For the text-containing cell, return its midpoint in [x, y] coordinate format. 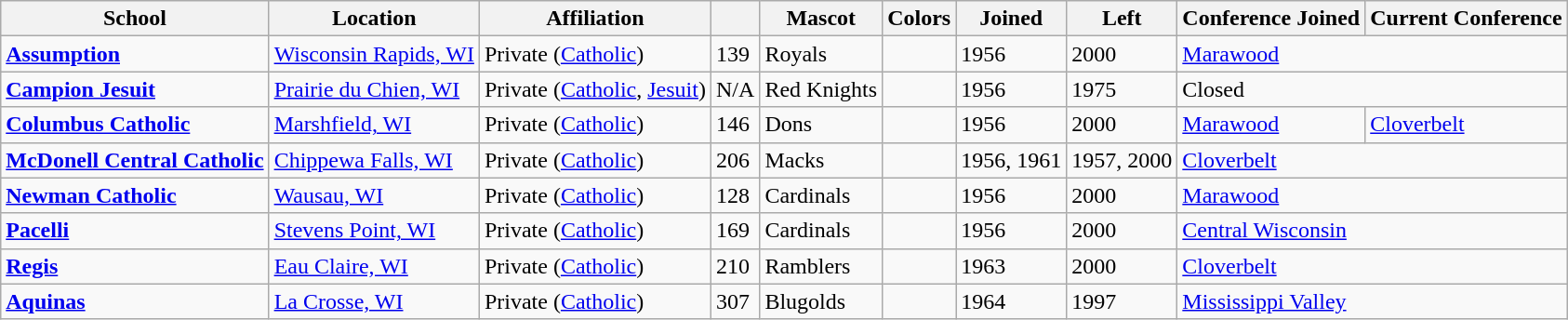
146 [735, 125]
1975 [1122, 89]
Aquinas [135, 301]
169 [735, 231]
McDonell Central Catholic [135, 160]
N/A [735, 89]
Chippewa Falls, WI [374, 160]
Colors [919, 19]
Marshfield, WI [374, 125]
Columbus Catholic [135, 125]
Central Wisconsin [1373, 231]
210 [735, 266]
Stevens Point, WI [374, 231]
Joined [1012, 19]
Royals [821, 54]
Prairie du Chien, WI [374, 89]
Macks [821, 160]
Location [374, 19]
Campion Jesuit [135, 89]
Private (Catholic, Jesuit) [595, 89]
139 [735, 54]
1964 [1012, 301]
Newman Catholic [135, 195]
Assumption [135, 54]
1997 [1122, 301]
Red Knights [821, 89]
Wisconsin Rapids, WI [374, 54]
Wausau, WI [374, 195]
1957, 2000 [1122, 160]
Eau Claire, WI [374, 266]
School [135, 19]
1963 [1012, 266]
Regis [135, 266]
Mississippi Valley [1373, 301]
Dons [821, 125]
128 [735, 195]
Blugolds [821, 301]
Current Conference [1466, 19]
Affiliation [595, 19]
1956, 1961 [1012, 160]
Ramblers [821, 266]
Mascot [821, 19]
Conference Joined [1271, 19]
Pacelli [135, 231]
307 [735, 301]
206 [735, 160]
Closed [1373, 89]
Left [1122, 19]
La Crosse, WI [374, 301]
